Detect which cell encompasses the target text, then output its (X, Y) center coordinate. 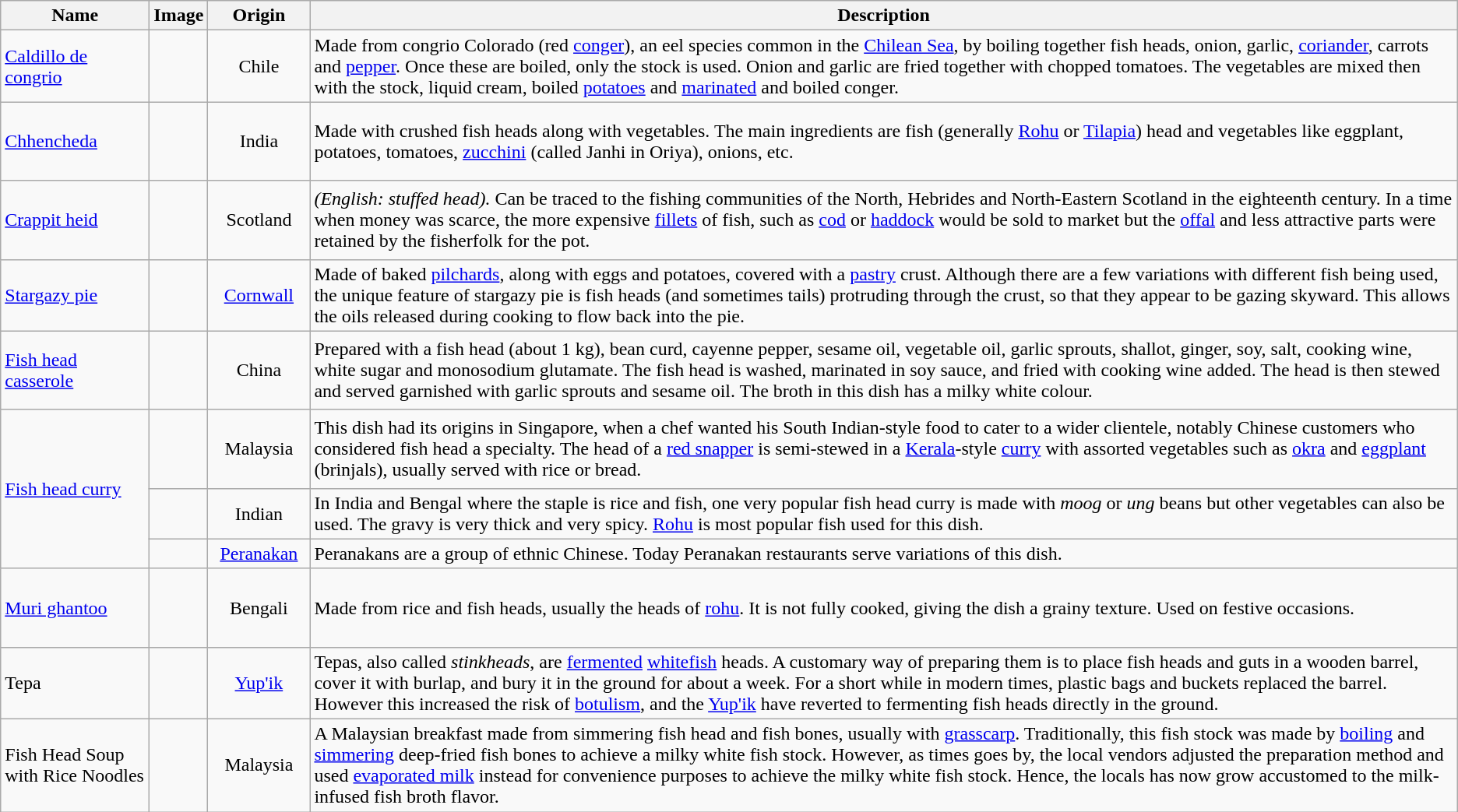
Tepa (75, 683)
Fish head casserole (75, 371)
Description (883, 16)
Peranakan (259, 554)
Cornwall (259, 295)
Bengali (259, 607)
Peranakans are a group of ethnic Chinese. Today Peranakan restaurants serve variations of this dish. (883, 554)
Stargazy pie (75, 295)
Image (179, 16)
Chile (259, 66)
Scotland (259, 220)
Crappit heid (75, 220)
Name (75, 16)
Indian (259, 514)
Fish head curry (75, 489)
Yup'ik (259, 683)
Fish Head Soup with Rice Noodles (75, 765)
Made from rice and fish heads, usually the heads of rohu. It is not fully cooked, giving the dish a grainy texture. Used on festive occasions. (883, 607)
India (259, 142)
Muri ghantoo (75, 607)
Caldillo de congrio (75, 66)
China (259, 371)
Chhencheda (75, 142)
Origin (259, 16)
